Extract the [x, y] coordinate from the center of the cell holding the provided text.  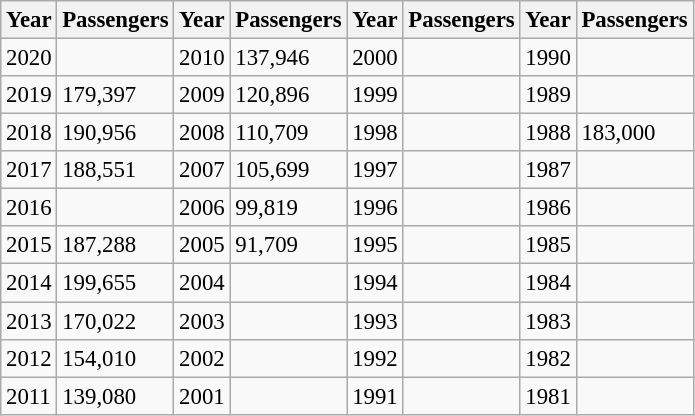
2007 [202, 170]
2018 [29, 133]
2005 [202, 245]
2006 [202, 208]
1991 [375, 396]
1993 [375, 321]
2002 [202, 358]
170,022 [116, 321]
1997 [375, 170]
2000 [375, 58]
1982 [548, 358]
183,000 [634, 133]
2004 [202, 283]
1981 [548, 396]
1990 [548, 58]
2017 [29, 170]
137,946 [288, 58]
1983 [548, 321]
2019 [29, 95]
2008 [202, 133]
1999 [375, 95]
1986 [548, 208]
1998 [375, 133]
1995 [375, 245]
2009 [202, 95]
2003 [202, 321]
1984 [548, 283]
1989 [548, 95]
2016 [29, 208]
1988 [548, 133]
2013 [29, 321]
2010 [202, 58]
2020 [29, 58]
120,896 [288, 95]
1985 [548, 245]
2014 [29, 283]
2011 [29, 396]
179,397 [116, 95]
154,010 [116, 358]
105,699 [288, 170]
1996 [375, 208]
190,956 [116, 133]
2015 [29, 245]
139,080 [116, 396]
2001 [202, 396]
1992 [375, 358]
1987 [548, 170]
1994 [375, 283]
91,709 [288, 245]
187,288 [116, 245]
99,819 [288, 208]
199,655 [116, 283]
188,551 [116, 170]
110,709 [288, 133]
2012 [29, 358]
